Return [x, y] of the center of cell containing provided text 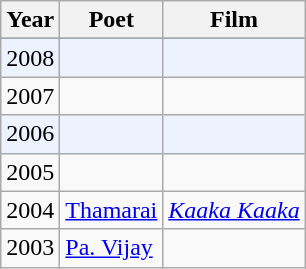
2004 [30, 210]
2008 [30, 58]
2003 [30, 248]
Year [30, 20]
Thamarai [112, 210]
Film [234, 20]
Pa. Vijay [112, 248]
2006 [30, 134]
2007 [30, 96]
2005 [30, 172]
Poet [112, 20]
Kaaka Kaaka [234, 210]
